Identify which cell holds the provided text, then report its (X, Y) central coordinate. 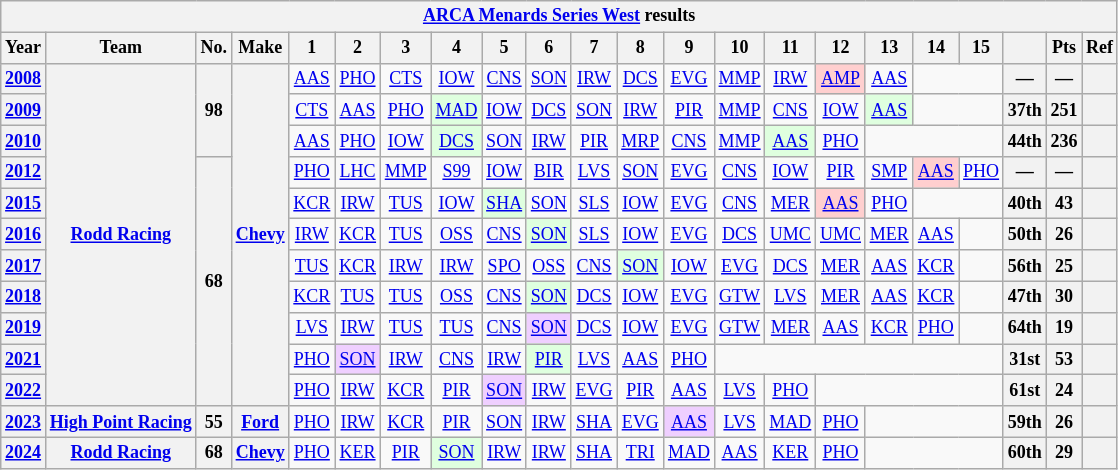
9 (690, 48)
12 (841, 48)
7 (594, 48)
2016 (24, 234)
2021 (24, 360)
No. (214, 48)
2012 (24, 172)
MRP (640, 140)
Ref (1100, 48)
40th (1024, 204)
2010 (24, 140)
251 (1064, 110)
60th (1024, 452)
SMP (889, 172)
50th (1024, 234)
ARCA Menards Series West results (560, 16)
TRI (640, 452)
2015 (24, 204)
29 (1064, 452)
55 (214, 422)
15 (982, 48)
S99 (456, 172)
10 (740, 48)
14 (936, 48)
53 (1064, 360)
98 (214, 110)
24 (1064, 390)
BIR (548, 172)
236 (1064, 140)
25 (1064, 266)
2019 (24, 328)
44th (1024, 140)
Year (24, 48)
61st (1024, 390)
2018 (24, 296)
31st (1024, 360)
3 (406, 48)
LHC (358, 172)
Ford (260, 422)
High Point Racing (120, 422)
6 (548, 48)
Make (260, 48)
Pts (1064, 48)
11 (790, 48)
2009 (24, 110)
2024 (24, 452)
5 (504, 48)
13 (889, 48)
19 (1064, 328)
56th (1024, 266)
2022 (24, 390)
64th (1024, 328)
59th (1024, 422)
AMP (841, 78)
1 (312, 48)
43 (1064, 204)
2008 (24, 78)
37th (1024, 110)
47th (1024, 296)
SPO (504, 266)
4 (456, 48)
8 (640, 48)
2023 (24, 422)
30 (1064, 296)
2 (358, 48)
Team (120, 48)
2017 (24, 266)
